From the cell containing the given text, extract its center point as (x, y) coordinate. 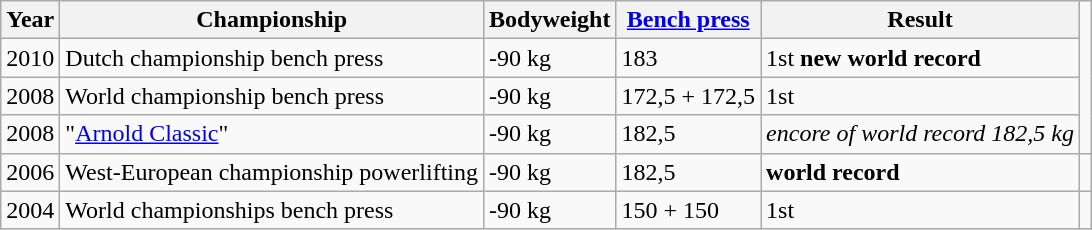
encore of world record 182,5 kg (920, 134)
Bodyweight (550, 20)
"Arnold Classic" (272, 134)
183 (688, 58)
2010 (30, 58)
Result (920, 20)
Bench press (688, 20)
World championships bench press (272, 210)
West-European championship powerlifting (272, 172)
world record (920, 172)
1st new world record (920, 58)
2004 (30, 210)
150 + 150 (688, 210)
Year (30, 20)
Championship (272, 20)
172,5 + 172,5 (688, 96)
World championship bench press (272, 96)
Dutch championship bench press (272, 58)
2006 (30, 172)
